Find where the given text appears and provide that cell's center as (X, Y) coordinate. 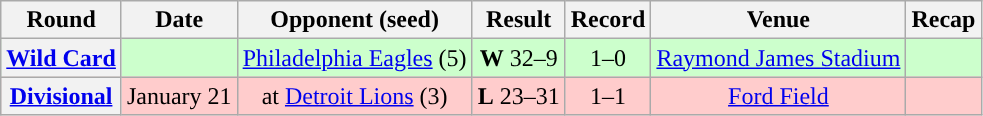
W 32–9 (518, 58)
Philadelphia Eagles (5) (354, 58)
1–1 (608, 96)
L 23–31 (518, 96)
Round (62, 20)
Wild Card (62, 58)
Divisional (62, 96)
1–0 (608, 58)
Record (608, 20)
Venue (778, 20)
at Detroit Lions (3) (354, 96)
Recap (944, 20)
Opponent (seed) (354, 20)
January 21 (179, 96)
Result (518, 20)
Ford Field (778, 96)
Date (179, 20)
Raymond James Stadium (778, 58)
